Find where the given text appears and provide that cell's center as (x, y) coordinate. 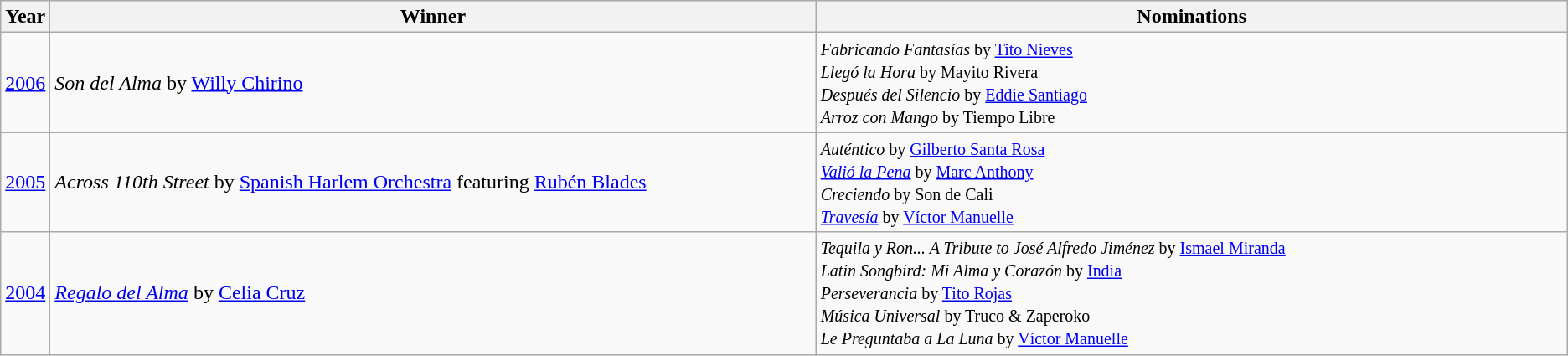
2005 (25, 183)
Fabricando Fantasías by Tito NievesLlegó la Hora by Mayito RiveraDespués del Silencio by Eddie SantiagoArroz con Mango by Tiempo Libre (1191, 82)
Auténtico by Gilberto Santa RosaValió la Pena by Marc AnthonyCreciendo by Son de CaliTravesía by Víctor Manuelle (1191, 183)
Son del Alma by Willy Chirino (433, 82)
Across 110th Street by Spanish Harlem Orchestra featuring Rubén Blades (433, 183)
Regalo del Alma by Celia Cruz (433, 293)
Winner (433, 17)
2004 (25, 293)
Year (25, 17)
2006 (25, 82)
Nominations (1191, 17)
